Provide the (x, y) coordinate of the cell's center where the given text is located.  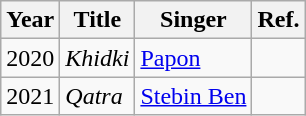
Title (98, 20)
2021 (30, 96)
Khidki (98, 58)
Qatra (98, 96)
Singer (194, 20)
Ref. (278, 20)
Year (30, 20)
Stebin Ben (194, 96)
2020 (30, 58)
Papon (194, 58)
